For the text-containing cell, return its midpoint in [X, Y] coordinate format. 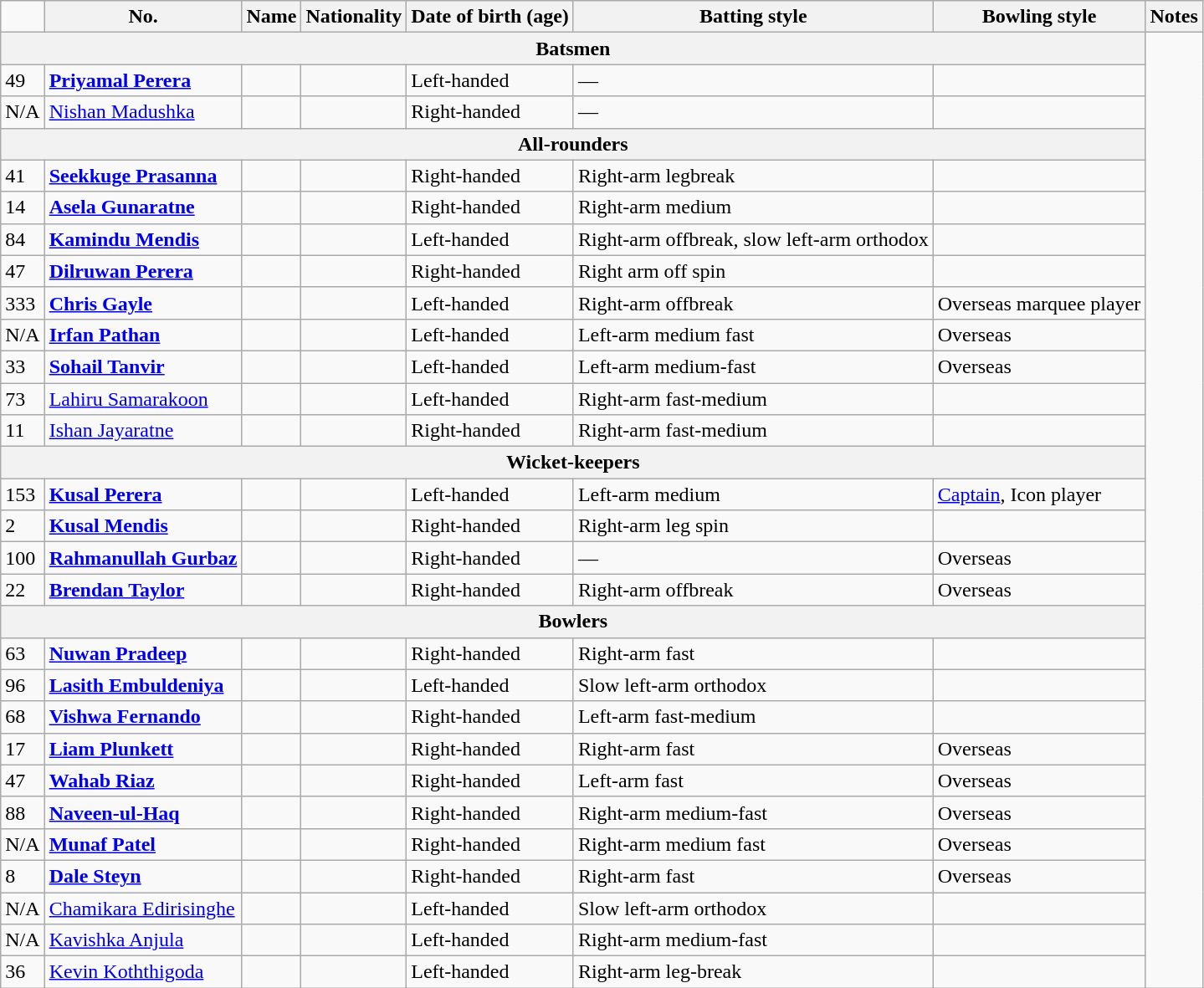
Kevin Koththigoda [143, 972]
Left-arm medium fast [753, 335]
8 [23, 876]
Rahmanullah Gurbaz [143, 558]
2 [23, 526]
88 [23, 812]
100 [23, 558]
Left-arm fast [753, 781]
96 [23, 685]
73 [23, 399]
Right-arm medium [753, 207]
11 [23, 431]
Captain, Icon player [1039, 494]
Vishwa Fernando [143, 717]
Dale Steyn [143, 876]
Right-arm offbreak, slow left-arm orthodox [753, 239]
Notes [1174, 17]
Liam Plunkett [143, 749]
Date of birth (age) [490, 17]
Left-arm medium-fast [753, 366]
Chris Gayle [143, 303]
Kamindu Mendis [143, 239]
Bowlers [573, 622]
Irfan Pathan [143, 335]
41 [23, 176]
Kusal Mendis [143, 526]
22 [23, 590]
Right-arm medium fast [753, 844]
Kavishka Anjula [143, 940]
33 [23, 366]
Batting style [753, 17]
68 [23, 717]
333 [23, 303]
Left-arm medium [753, 494]
49 [23, 80]
36 [23, 972]
Right-arm leg spin [753, 526]
Wicket-keepers [573, 463]
Lasith Embuldeniya [143, 685]
Priyamal Perera [143, 80]
Nationality [354, 17]
Sohail Tanvir [143, 366]
Asela Gunaratne [143, 207]
All-rounders [573, 144]
Munaf Patel [143, 844]
153 [23, 494]
Bowling style [1039, 17]
Ishan Jayaratne [143, 431]
Wahab Riaz [143, 781]
Chamikara Edirisinghe [143, 908]
63 [23, 653]
Right-arm legbreak [753, 176]
No. [143, 17]
Right arm off spin [753, 271]
Batsmen [573, 49]
Lahiru Samarakoon [143, 399]
Naveen-ul-Haq [143, 812]
Right-arm leg-break [753, 972]
Nuwan Pradeep [143, 653]
Nishan Madushka [143, 112]
Left-arm fast-medium [753, 717]
17 [23, 749]
Brendan Taylor [143, 590]
Name [271, 17]
Dilruwan Perera [143, 271]
Seekkuge Prasanna [143, 176]
84 [23, 239]
Overseas marquee player [1039, 303]
14 [23, 207]
Kusal Perera [143, 494]
